Pinpoint the cell where the given text exists, returning its [X, Y] midpoint coordinate. 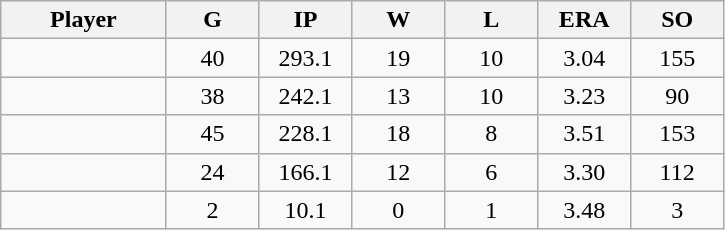
153 [678, 134]
3 [678, 210]
3.23 [584, 96]
2 [212, 210]
0 [398, 210]
112 [678, 172]
ERA [584, 20]
90 [678, 96]
3.30 [584, 172]
228.1 [306, 134]
293.1 [306, 58]
166.1 [306, 172]
IP [306, 20]
Player [84, 20]
6 [492, 172]
10.1 [306, 210]
155 [678, 58]
3.04 [584, 58]
8 [492, 134]
L [492, 20]
38 [212, 96]
13 [398, 96]
18 [398, 134]
G [212, 20]
19 [398, 58]
1 [492, 210]
3.48 [584, 210]
W [398, 20]
SO [678, 20]
3.51 [584, 134]
242.1 [306, 96]
12 [398, 172]
24 [212, 172]
40 [212, 58]
45 [212, 134]
